Detect which cell encompasses the target text, then output its (x, y) center coordinate. 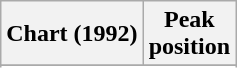
Chart (1992) (72, 34)
Peakposition (189, 34)
